Search for the cell housing the specified text and yield its [X, Y] center coordinate. 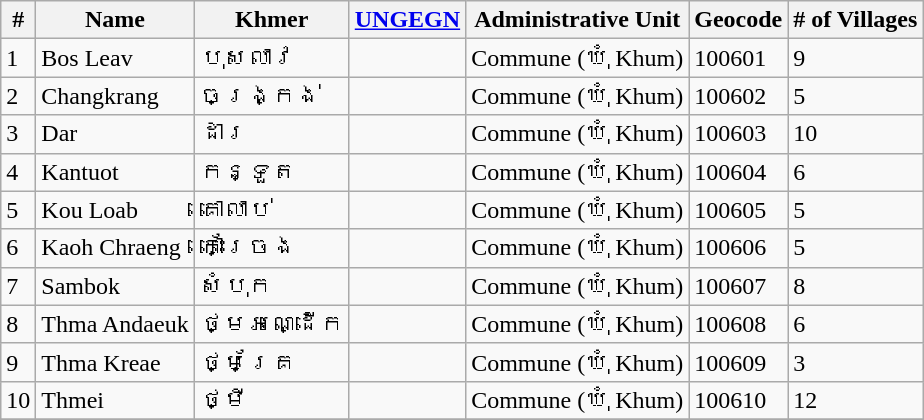
100603 [738, 134]
# of Villages [856, 20]
Thma Kreae [115, 362]
100604 [738, 172]
Kou Loab [115, 210]
Khmer [272, 20]
ដារ [272, 134]
100607 [738, 286]
100608 [738, 324]
# [18, 20]
4 [18, 172]
100601 [738, 58]
Bos Leav [115, 58]
ថ្មគ្រែ [272, 362]
Dar [115, 134]
Name [115, 20]
100606 [738, 248]
2 [18, 96]
Thmei [115, 400]
ថ្មី [272, 400]
Kaoh Chraeng [115, 248]
100610 [738, 400]
100602 [738, 96]
សំបុក [272, 286]
បុសលាវ [272, 58]
Sambok [115, 286]
UNGEGN [407, 20]
កោះច្រែង [272, 248]
Geocode [738, 20]
100605 [738, 210]
12 [856, 400]
1 [18, 58]
ថ្មអណ្ដើក [272, 324]
កន្ទួត [272, 172]
7 [18, 286]
ចង្ក្រង់ [272, 96]
Administrative Unit [578, 20]
Kantuot [115, 172]
100609 [738, 362]
Thma Andaeuk [115, 324]
គោលាប់ [272, 210]
Changkrang [115, 96]
